Find where the given text appears and provide that cell's center as [X, Y] coordinate. 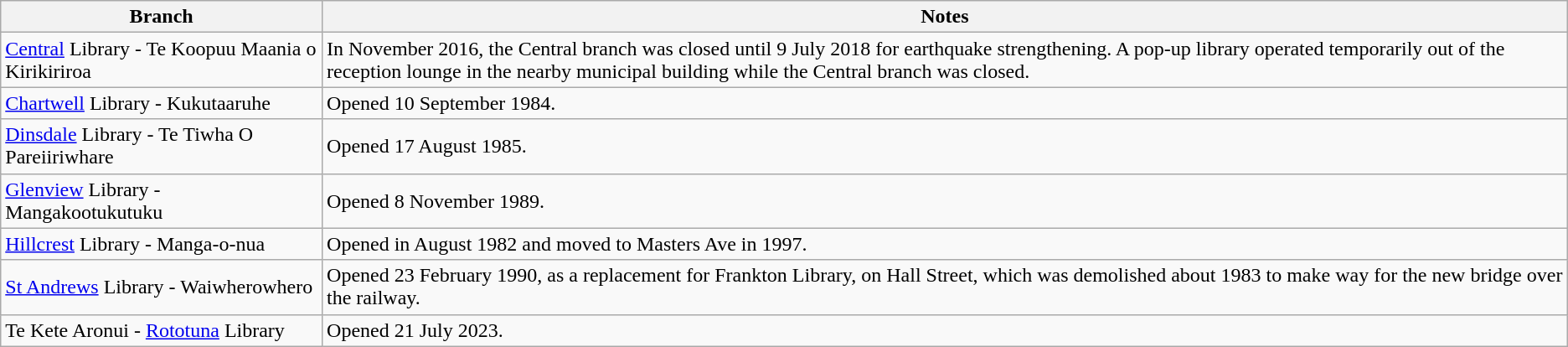
St Andrews Library - Waiwherowhero [162, 287]
Opened 10 September 1984. [945, 103]
Dinsdale Library - Te Tiwha O Pareiiriwhare [162, 146]
Opened 8 November 1989. [945, 201]
Te Kete Aronui - Rototuna Library [162, 330]
Opened in August 1982 and moved to Masters Ave in 1997. [945, 244]
Opened 17 August 1985. [945, 146]
Chartwell Library - Kukutaaruhe [162, 103]
Central Library - Te Koopuu Maania o Kirikiriroa [162, 60]
Notes [945, 17]
Branch [162, 17]
Opened 21 July 2023. [945, 330]
Glenview Library - Mangakootukutuku [162, 201]
Hillcrest Library - Manga-o-nua [162, 244]
